Search for the cell housing the specified text and yield its [X, Y] center coordinate. 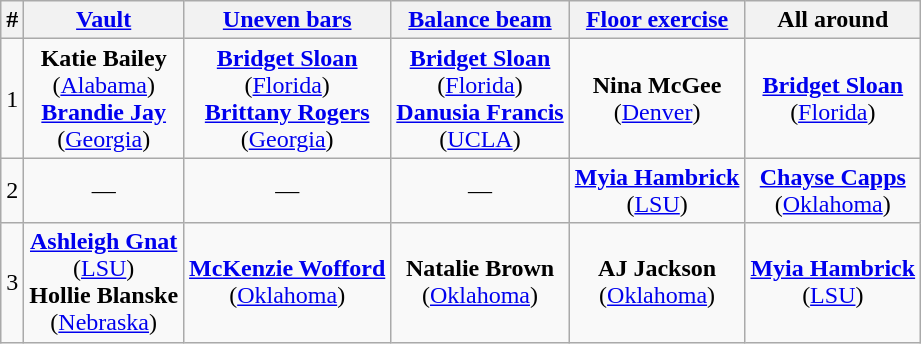
Myia Hambrick(LSU) [657, 190]
Natalie Brown(Oklahoma) [480, 282]
Vault [104, 20]
2 [12, 190]
Bridget Sloan(Florida)Brittany Rogers(Georgia) [288, 98]
Myia Hambrick (LSU) [833, 282]
AJ Jackson(Oklahoma) [657, 282]
Ashleigh Gnat(LSU)Hollie Blanske(Nebraska) [104, 282]
Floor exercise [657, 20]
Uneven bars [288, 20]
3 [12, 282]
Balance beam [480, 20]
Nina McGee(Denver) [657, 98]
# [12, 20]
Bridget Sloan(Florida)Danusia Francis(UCLA) [480, 98]
1 [12, 98]
Chayse Capps (Oklahoma) [833, 190]
Bridget Sloan(Florida) [833, 98]
Katie Bailey(Alabama)Brandie Jay(Georgia) [104, 98]
McKenzie Wofford(Oklahoma) [288, 282]
All around [833, 20]
